Detect which cell encompasses the target text, then output its [X, Y] center coordinate. 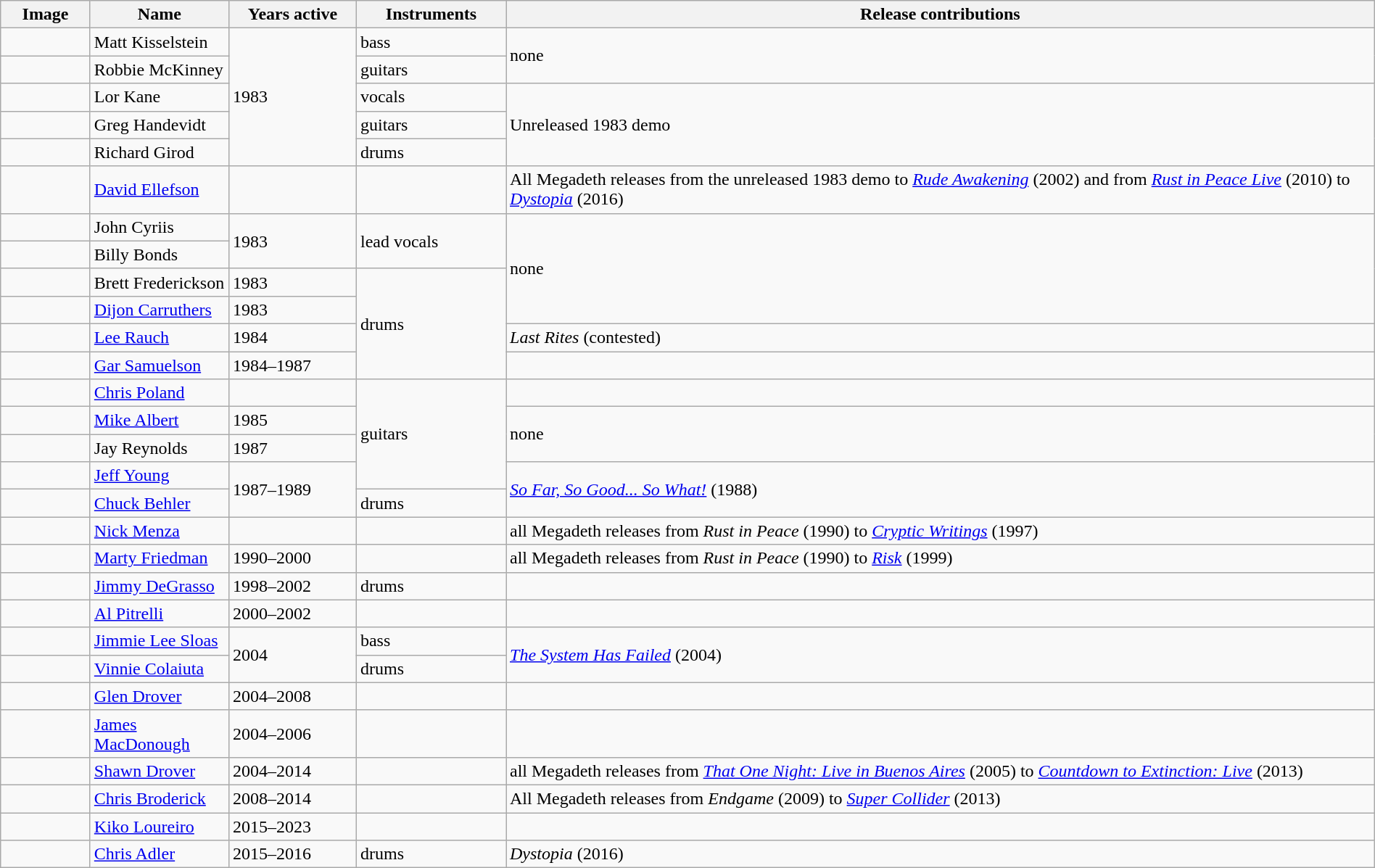
Lee Rauch [160, 337]
Nick Menza [160, 531]
All Megadeth releases from Endgame (2009) to Super Collider (2013) [941, 798]
David Ellefson [160, 190]
Unreleased 1983 demo [941, 125]
1984 [292, 337]
So Far, So Good... So What! (1988) [941, 489]
Jimmie Lee Sloas [160, 641]
all Megadeth releases from Rust in Peace (1990) to Cryptic Writings (1997) [941, 531]
Jimmy DeGrasso [160, 586]
All Megadeth releases from the unreleased 1983 demo to Rude Awakening (2002) and from Rust in Peace Live (2010) to Dystopia (2016) [941, 190]
Brett Frederickson [160, 282]
Marty Friedman [160, 558]
Jay Reynolds [160, 448]
Release contributions [941, 15]
2000–2002 [292, 613]
Glen Drover [160, 696]
Greg Handevidt [160, 125]
Chris Poland [160, 393]
all Megadeth releases from Rust in Peace (1990) to Risk (1999) [941, 558]
James MacDonough [160, 734]
John Cyriis [160, 227]
Matt Kisselstein [160, 42]
Dystopia (2016) [941, 854]
2008–2014 [292, 798]
2004–2014 [292, 771]
Chris Adler [160, 854]
Chris Broderick [160, 798]
Last Rites (contested) [941, 337]
Shawn Drover [160, 771]
lead vocals [431, 241]
1984–1987 [292, 365]
2015–2016 [292, 854]
Instruments [431, 15]
Al Pitrelli [160, 613]
2004 [292, 655]
The System Has Failed (2004) [941, 655]
Lor Kane [160, 97]
Dijon Carruthers [160, 310]
Image [46, 15]
Gar Samuelson [160, 365]
Kiko Loureiro [160, 826]
Name [160, 15]
Mike Albert [160, 421]
Richard Girod [160, 152]
vocals [431, 97]
1985 [292, 421]
Jeff Young [160, 476]
Robbie McKinney [160, 70]
2004–2008 [292, 696]
2004–2006 [292, 734]
Years active [292, 15]
all Megadeth releases from That One Night: Live in Buenos Aires (2005) to Countdown to Extinction: Live (2013) [941, 771]
1987 [292, 448]
Billy Bonds [160, 255]
Vinnie Colaiuta [160, 669]
1998–2002 [292, 586]
2015–2023 [292, 826]
1990–2000 [292, 558]
1987–1989 [292, 489]
Chuck Behler [160, 503]
